Extract the [x, y] coordinate from the center of the cell holding the provided text.  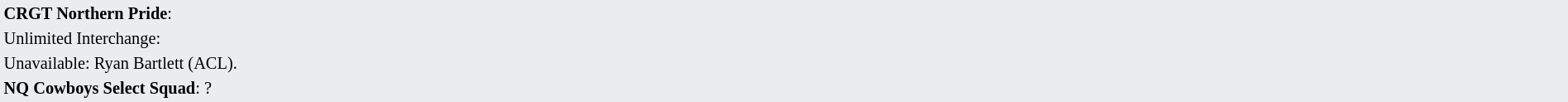
Unavailable: Ryan Bartlett (ACL). [784, 63]
NQ Cowboys Select Squad: ? [784, 88]
Unlimited Interchange: [784, 38]
CRGT Northern Pride: [784, 13]
